Identify which cell holds the provided text, then report its [x, y] central coordinate. 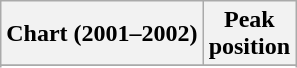
Peakposition [249, 34]
Chart (2001–2002) [102, 34]
